Locate the cell with the specified text and output its [x, y] center coordinate. 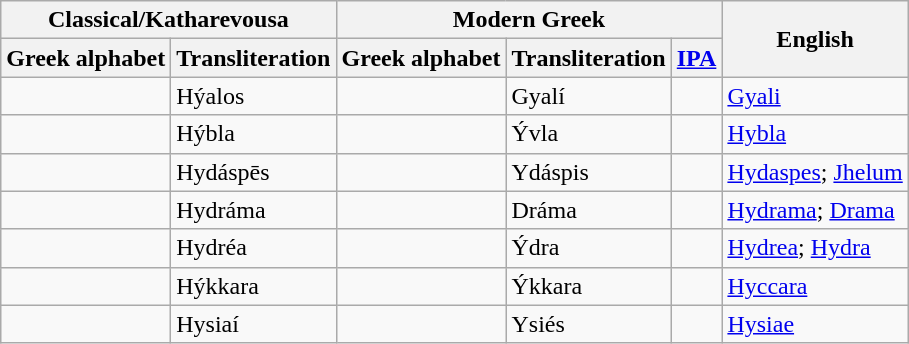
Ýdra [588, 248]
Ýkkara [588, 286]
Hysiae [815, 324]
Hydráma [254, 210]
Hýkkara [254, 286]
English [815, 39]
Hydaspes; Jhelum [815, 172]
Gyalí [588, 96]
Ývla [588, 134]
Ydáspis [588, 172]
Dráma [588, 210]
Hydáspēs [254, 172]
Gyali [815, 96]
Hýalos [254, 96]
Hysiaí [254, 324]
Hýbla [254, 134]
Hydrea; Hydra [815, 248]
Classical/Katharevousa [168, 20]
Hydréa [254, 248]
Ysiés [588, 324]
IPA [696, 58]
Hydrama; Drama [815, 210]
Hyccara [815, 286]
Hybla [815, 134]
Modern Greek [529, 20]
